Output the (X, Y) coordinate of the center of the cell containing the given text.  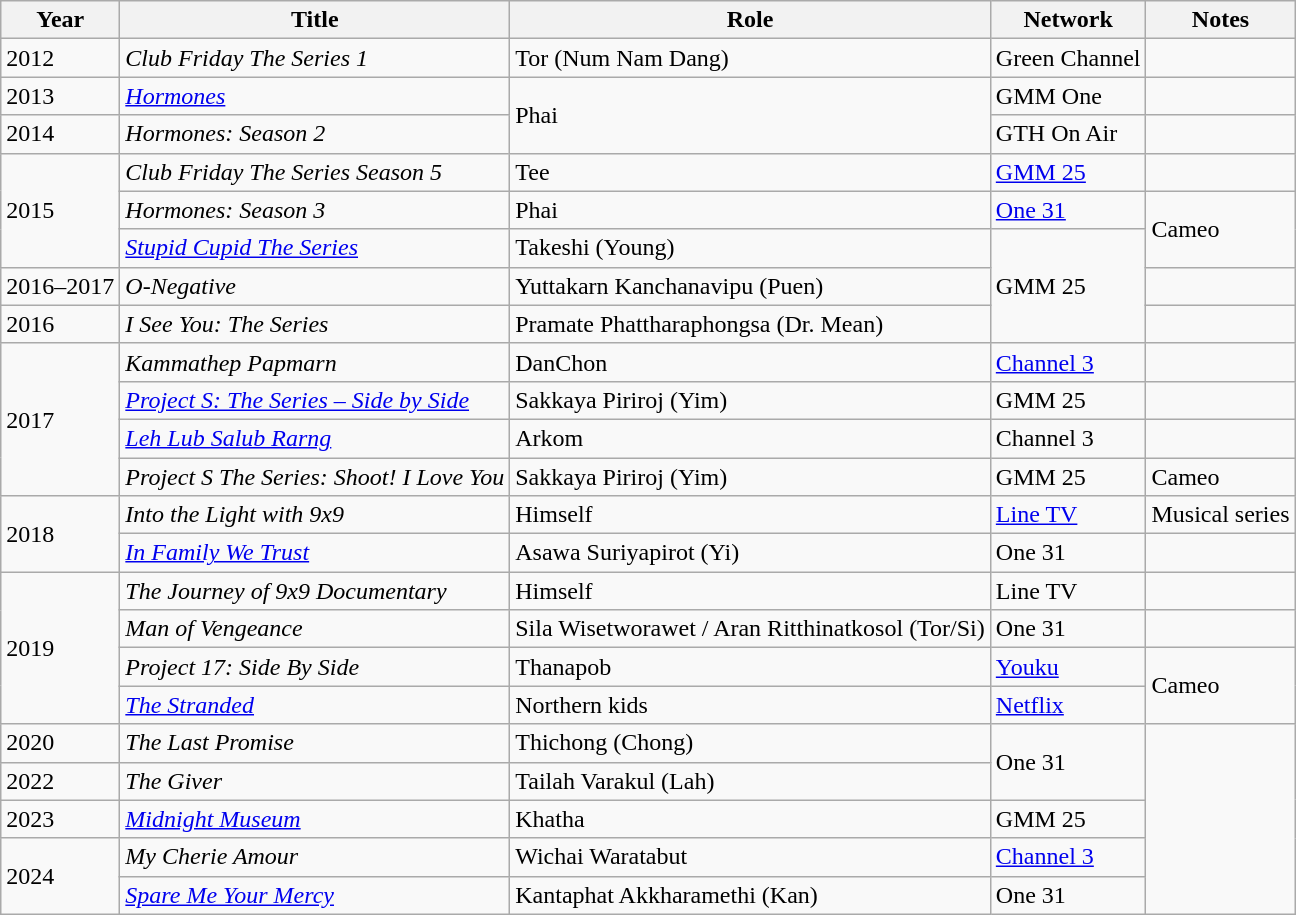
The Journey of 9x9 Documentary (315, 591)
Hormones (315, 96)
Thanapob (750, 667)
Asawa Suriyapirot (Yi) (750, 553)
Hormones: Season 3 (315, 210)
Wichai Waratabut (750, 857)
2023 (60, 819)
Spare Me Your Mercy (315, 895)
GMM One (1068, 96)
Thichong (Chong) (750, 743)
Green Channel (1068, 58)
Project S The Series: Shoot! I Love You (315, 477)
Musical series (1220, 515)
2014 (60, 134)
Netflix (1068, 705)
Midnight Museum (315, 819)
The Stranded (315, 705)
2017 (60, 419)
Northern kids (750, 705)
Project S: The Series – Side by Side (315, 400)
Club Friday The Series Season 5 (315, 172)
Leh Lub Salub Rarng (315, 438)
2022 (60, 781)
Project 17: Side By Side (315, 667)
Kammathep Papmarn (315, 362)
Tee (750, 172)
Youku (1068, 667)
2018 (60, 534)
Network (1068, 20)
Into the Light with 9x9 (315, 515)
2016 (60, 324)
The Giver (315, 781)
Yuttakarn Kanchanavipu (Puen) (750, 286)
In Family We Trust (315, 553)
Kantaphat Akkharamethi (Kan) (750, 895)
2012 (60, 58)
2013 (60, 96)
Tailah Varakul (Lah) (750, 781)
2024 (60, 876)
2015 (60, 210)
Stupid Cupid The Series (315, 248)
O-Negative (315, 286)
Year (60, 20)
DanChon (750, 362)
Khatha (750, 819)
Pramate Phattharaphongsa (Dr. Mean) (750, 324)
Takeshi (Young) (750, 248)
Role (750, 20)
My Cherie Amour (315, 857)
Man of Vengeance (315, 629)
The Last Promise (315, 743)
Hormones: Season 2 (315, 134)
2016–2017 (60, 286)
Club Friday The Series 1 (315, 58)
Tor (Num Nam Dang) (750, 58)
Arkom (750, 438)
GTH On Air (1068, 134)
I See You: The Series (315, 324)
Sila Wisetworawet / Aran Ritthinatkosol (Tor/Si) (750, 629)
2020 (60, 743)
Title (315, 20)
Notes (1220, 20)
2019 (60, 648)
